Detect which cell encompasses the target text, then output its [X, Y] center coordinate. 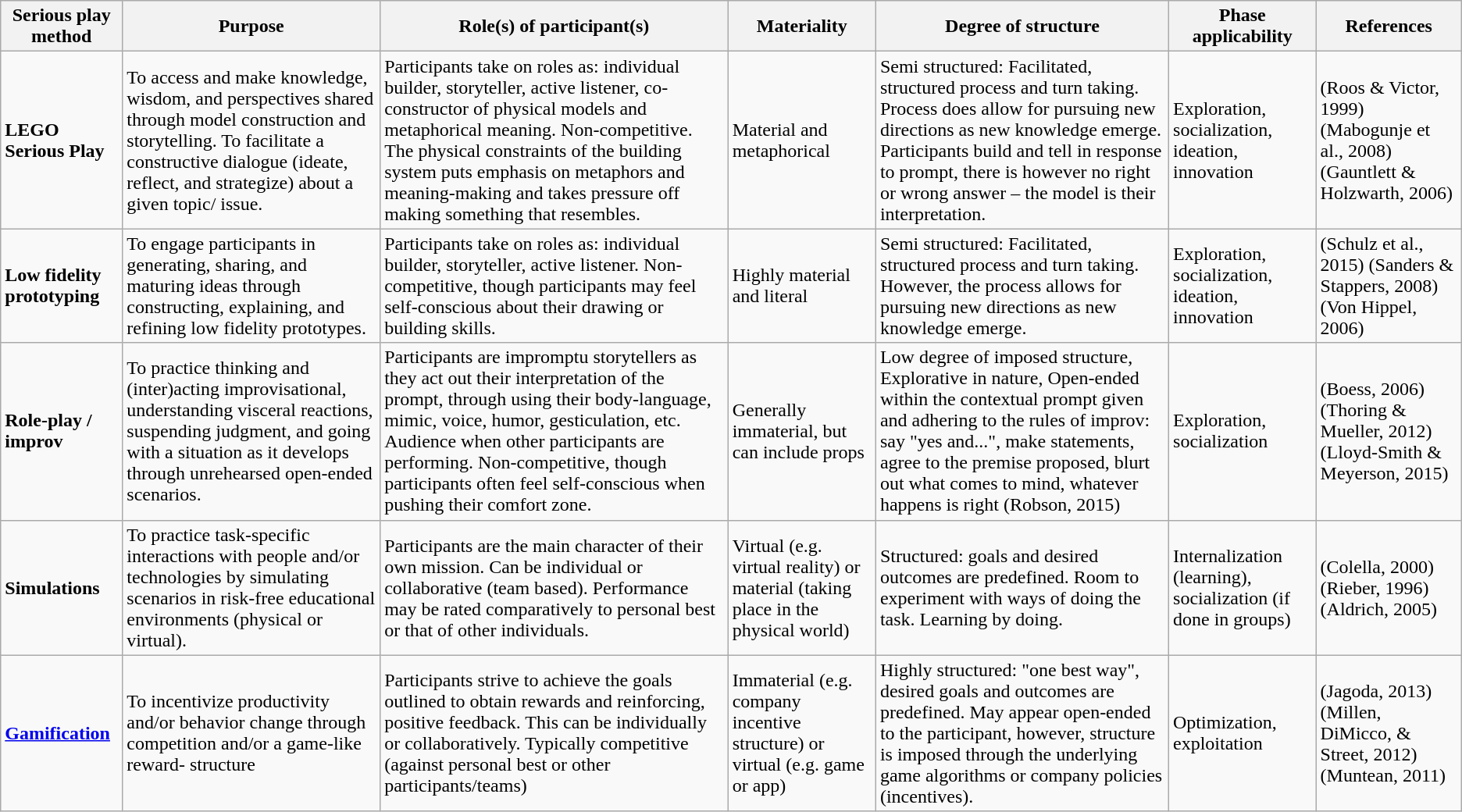
To incentivize productivity and/or behavior change through competition and/or a game-like reward- structure [251, 733]
Immaterial (e.g. company incentive structure) or virtual (e.g. game or app) [801, 733]
Semi structured: Facilitated, structured process and turn taking. However, the process allows for pursuing new directions as new knowledge emerge. [1022, 286]
Role(s) of participant(s) [554, 27]
Serious play method [62, 27]
References [1389, 27]
Internalization (learning), socialization (if done in groups) [1243, 587]
Degree of structure [1022, 27]
Optimization, exploitation [1243, 733]
Role-play / improv [62, 431]
Low fidelity prototyping [62, 286]
Materiality [801, 27]
Virtual (e.g. virtual reality) or material (taking place in the physical world) [801, 587]
Material and metaphorical [801, 141]
Highly material and literal [801, 286]
Phase applicability [1243, 27]
(Schulz et al., 2015) (Sanders & Stappers, 2008) (Von Hippel, 2006) [1389, 286]
To engage participants in generating, sharing, and maturing ideas through constructing, explaining, and refining low fidelity prototypes. [251, 286]
Exploration, socialization [1243, 431]
Simulations [62, 587]
Structured: goals and desired outcomes are predefined. Room to experiment with ways of doing the task. Learning by doing. [1022, 587]
Purpose [251, 27]
LEGO Serious Play [62, 141]
(Jagoda, 2013) (Millen, DiMicco, & Street, 2012) (Muntean, 2011) [1389, 733]
Gamification [62, 733]
(Roos & Victor, 1999) (Mabogunje et al., 2008) (Gauntlett & Holzwarth, 2006) [1389, 141]
(Boess, 2006) (Thoring & Mueller, 2012) (Lloyd-Smith & Meyerson, 2015) [1389, 431]
(Colella, 2000) (Rieber, 1996) (Aldrich, 2005) [1389, 587]
Generally immaterial, but can include props [801, 431]
